Search for the cell housing the specified text and yield its (X, Y) center coordinate. 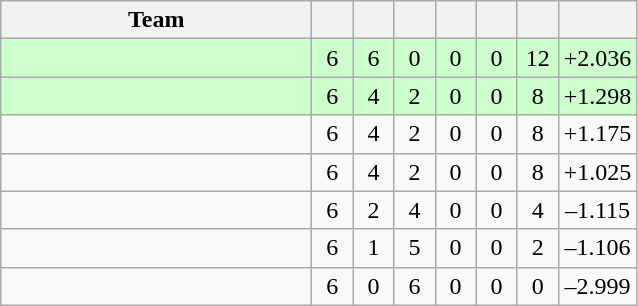
–1.115 (598, 210)
–2.999 (598, 286)
+2.036 (598, 58)
–1.106 (598, 248)
+1.175 (598, 134)
+1.025 (598, 172)
5 (414, 248)
12 (538, 58)
+1.298 (598, 96)
1 (374, 248)
Team (156, 20)
